Scan for the cell matching the given text and deliver its (X, Y) coordinate at center. 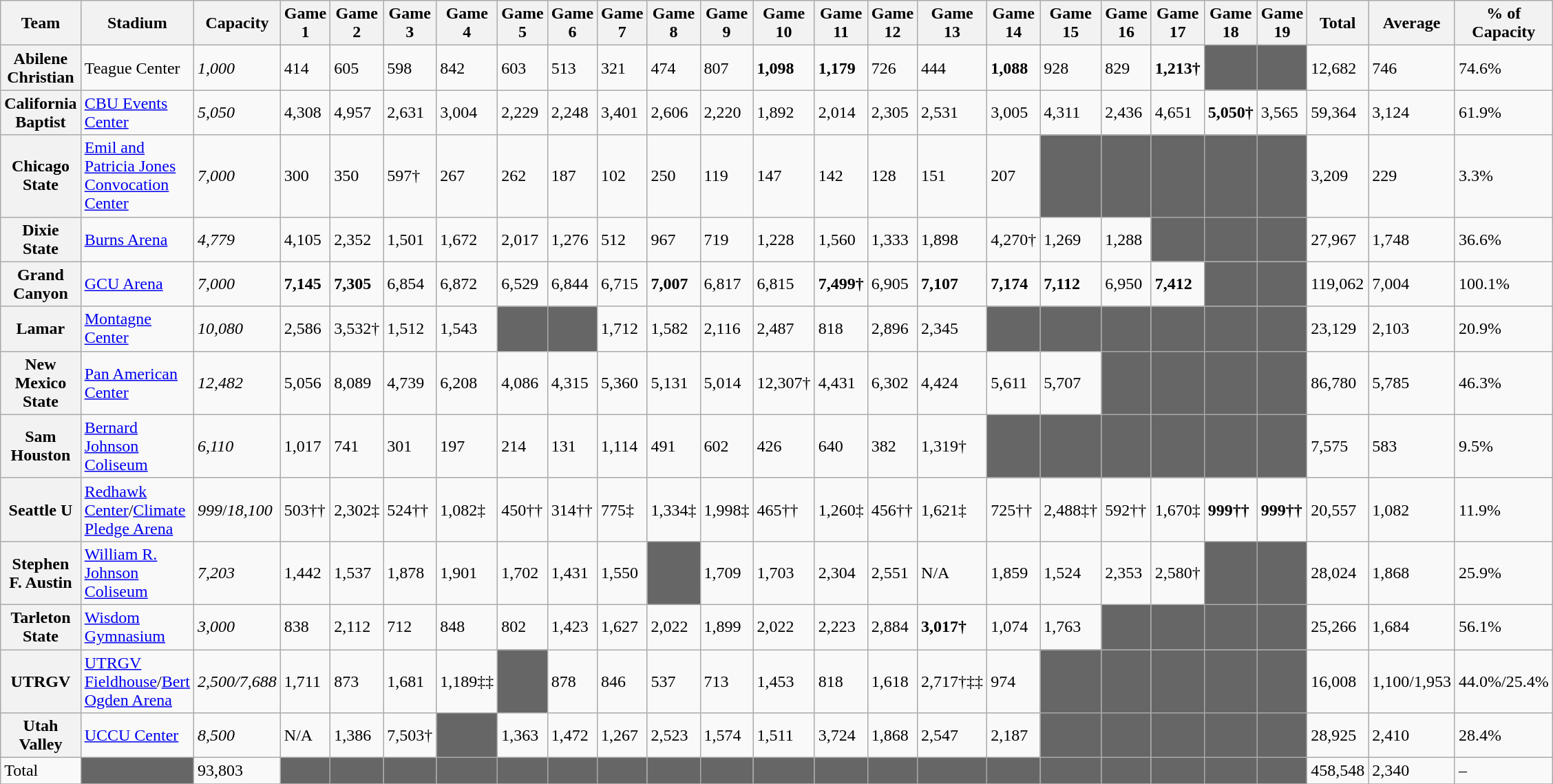
1,511 (783, 735)
20.9% (1503, 329)
597† (410, 176)
UCCU Center (137, 735)
6,844 (572, 284)
1,269 (1071, 240)
719 (727, 240)
3,017† (953, 626)
Game 9 (727, 23)
Lamar (41, 329)
725†† (1013, 509)
314†† (572, 509)
Game 3 (410, 23)
974 (1013, 681)
1,712 (622, 329)
1,537 (357, 573)
3,209 (1338, 176)
4,957 (357, 113)
1,892 (783, 113)
12,482 (237, 383)
1,260‡ (841, 509)
6,529 (522, 284)
3,532† (357, 329)
583 (1412, 446)
5,707 (1071, 383)
Grand Canyon (41, 284)
9.5% (1503, 446)
8,089 (357, 383)
2,487 (783, 329)
928 (1071, 67)
640 (841, 446)
7,174 (1013, 284)
1,267 (622, 735)
Pan American Center (137, 383)
Teague Center (137, 67)
187 (572, 176)
1,702 (522, 573)
2,488‡† (1071, 509)
775‡ (622, 509)
1,189‡‡ (467, 681)
301 (410, 446)
7,503† (410, 735)
458,548 (1338, 771)
20,557 (1338, 509)
1,621‡ (953, 509)
1,898 (953, 240)
1,319† (953, 446)
2,884 (892, 626)
1,017 (305, 446)
1,574 (727, 735)
4,315 (572, 383)
1,711 (305, 681)
5,611 (1013, 383)
8,500 (237, 735)
838 (305, 626)
382 (892, 446)
848 (467, 626)
CBU Events Center (137, 113)
16,008 (1338, 681)
1,627 (622, 626)
262 (522, 176)
4,086 (522, 383)
3,565 (1282, 113)
Stadium (137, 23)
25,266 (1338, 626)
UTRGV (41, 681)
2,410 (1412, 735)
Game 10 (783, 23)
7,004 (1412, 284)
2,896 (892, 329)
1,524 (1071, 573)
1,550 (622, 573)
Game 14 (1013, 23)
6,950 (1126, 284)
2,531 (953, 113)
Game 2 (357, 23)
1,684 (1412, 626)
2,223 (841, 626)
2,500/7,688 (237, 681)
474 (673, 67)
28,024 (1338, 573)
5,056 (305, 383)
2,547 (953, 735)
7,203 (237, 573)
Game 8 (673, 23)
1,334‡ (673, 509)
842 (467, 67)
4,431 (841, 383)
1,899 (727, 626)
Game 1 (305, 23)
878 (572, 681)
450†† (522, 509)
Game 6 (572, 23)
2,014 (841, 113)
23,129 (1338, 329)
86,780 (1338, 383)
7,575 (1338, 446)
44.0%/25.4% (1503, 681)
426 (783, 446)
Game 17 (1177, 23)
603 (522, 67)
3,401 (622, 113)
2,304 (841, 573)
56.1% (1503, 626)
36.6% (1503, 240)
5,360 (622, 383)
4,270† (1013, 240)
61.9% (1503, 113)
1,114 (622, 446)
1,213† (1177, 67)
1,763 (1071, 626)
713 (727, 681)
6,715 (622, 284)
Game 19 (1282, 23)
512 (622, 240)
28,925 (1338, 735)
1,703 (783, 573)
1,501 (410, 240)
2,523 (673, 735)
1,386 (357, 735)
142 (841, 176)
4,739 (410, 383)
147 (783, 176)
712 (410, 626)
3,724 (841, 735)
1,431 (572, 573)
Game 7 (622, 23)
1,670‡ (1177, 509)
746 (1412, 67)
350 (357, 176)
5,785 (1412, 383)
2,305 (892, 113)
7,412 (1177, 284)
6,208 (467, 383)
1,088 (1013, 67)
2,116 (727, 329)
Utah Valley (41, 735)
2,631 (410, 113)
1,423 (572, 626)
537 (673, 681)
605 (357, 67)
513 (572, 67)
3,124 (1412, 113)
2,248 (572, 113)
873 (357, 681)
1,179 (841, 67)
1,681 (410, 681)
California Baptist (41, 113)
27,967 (1338, 240)
Montagne Center (137, 329)
207 (1013, 176)
229 (1412, 176)
1,748 (1412, 240)
Game 11 (841, 23)
1,363 (522, 735)
Average (1412, 23)
250 (673, 176)
119 (727, 176)
6,817 (727, 284)
491 (673, 446)
3,005 (1013, 113)
– (1503, 771)
1,442 (305, 573)
197 (467, 446)
598 (410, 67)
726 (892, 67)
2,436 (1126, 113)
2,606 (673, 113)
151 (953, 176)
807 (727, 67)
2,187 (1013, 735)
1,672 (467, 240)
2,551 (892, 573)
2,580† (1177, 573)
7,499† (841, 284)
2,717†‡‡ (953, 681)
7,305 (357, 284)
1,472 (572, 735)
Dixie State (41, 240)
Game 16 (1126, 23)
1,901 (467, 573)
11.9% (1503, 509)
4,311 (1071, 113)
4,105 (305, 240)
1,276 (572, 240)
GCU Arena (137, 284)
7,112 (1071, 284)
12,307† (783, 383)
414 (305, 67)
Game 12 (892, 23)
4,651 (1177, 113)
59,364 (1338, 113)
1,560 (841, 240)
321 (622, 67)
2,586 (305, 329)
967 (673, 240)
Game 5 (522, 23)
Game 15 (1071, 23)
2,103 (1412, 329)
2,353 (1126, 573)
3.3% (1503, 176)
456†† (892, 509)
5,131 (673, 383)
UTRGV Fieldhouse/Bert Ogden Arena (137, 681)
2,352 (357, 240)
1,100/1,953 (1412, 681)
802 (522, 626)
999/18,100 (237, 509)
1,998‡ (727, 509)
602 (727, 446)
Redhawk Center/Climate Pledge Arena (137, 509)
2,340 (1412, 771)
5,050† (1231, 113)
846 (622, 681)
592†† (1126, 509)
25.9% (1503, 573)
524†† (410, 509)
1,859 (1013, 573)
1,512 (410, 329)
128 (892, 176)
Game 13 (953, 23)
300 (305, 176)
214 (522, 446)
Seattle U (41, 509)
4,424 (953, 383)
829 (1126, 67)
2,345 (953, 329)
1,288 (1126, 240)
46.3% (1503, 383)
10,080 (237, 329)
Tarleton State (41, 626)
2,302‡ (357, 509)
6,905 (892, 284)
Stephen F. Austin (41, 573)
Chicago State (41, 176)
4,779 (237, 240)
Wisdom Gymnasium (137, 626)
1,228 (783, 240)
5,050 (237, 113)
100.1% (1503, 284)
4,308 (305, 113)
1,709 (727, 573)
5,014 (727, 383)
7,145 (305, 284)
267 (467, 176)
444 (953, 67)
Capacity (237, 23)
1,543 (467, 329)
1,878 (410, 573)
2,017 (522, 240)
1,098 (783, 67)
102 (622, 176)
Bernard Johnson Coliseum (137, 446)
119,062 (1338, 284)
William R. Johnson Coliseum (137, 573)
1,618 (892, 681)
2,112 (357, 626)
1,082 (1412, 509)
1,333 (892, 240)
6,302 (892, 383)
2,220 (727, 113)
6,110 (237, 446)
7,007 (673, 284)
1,582 (673, 329)
Burns Arena (137, 240)
1,000 (237, 67)
503†† (305, 509)
12,682 (1338, 67)
3,000 (237, 626)
Sam Houston (41, 446)
Emil and Patricia Jones Convocation Center (137, 176)
3,004 (467, 113)
Abilene Christian (41, 67)
1,082‡ (467, 509)
Team (41, 23)
6,872 (467, 284)
74.6% (1503, 67)
1,453 (783, 681)
131 (572, 446)
2,229 (522, 113)
28.4% (1503, 735)
7,107 (953, 284)
Game 18 (1231, 23)
465†† (783, 509)
93,803 (237, 771)
% of Capacity (1503, 23)
6,815 (783, 284)
1,074 (1013, 626)
Game 4 (467, 23)
741 (357, 446)
New Mexico State (41, 383)
6,854 (410, 284)
